Output the [X, Y] coordinate of the center of the cell containing the given text.  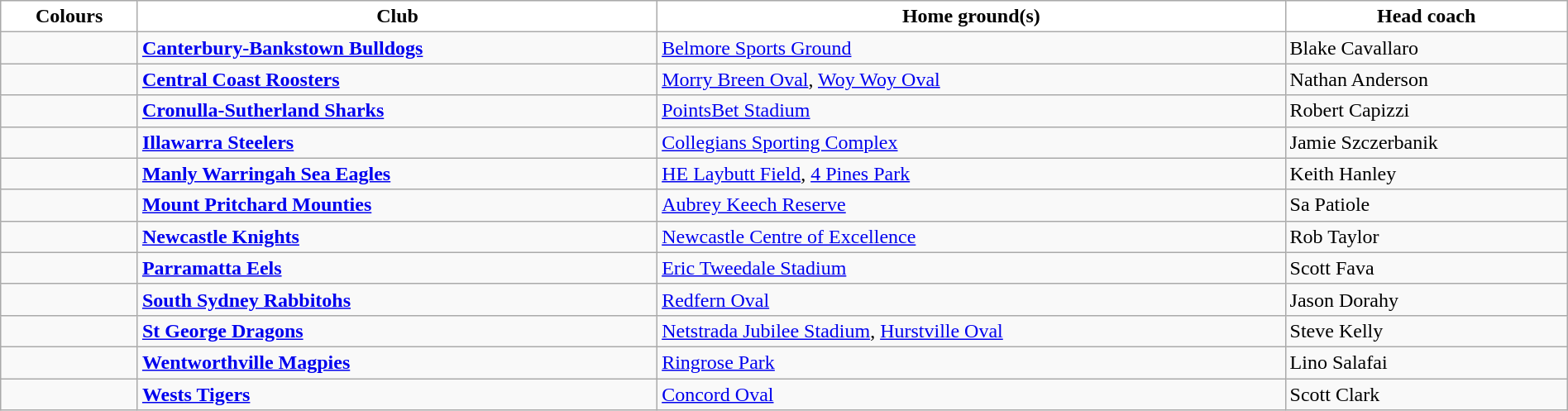
Wests Tigers [397, 394]
Scott Clark [1426, 394]
Rob Taylor [1426, 237]
Steve Kelly [1426, 331]
Cronulla-Sutherland Sharks [397, 111]
Newcastle Centre of Excellence [971, 237]
Illawarra Steelers [397, 142]
Jason Dorahy [1426, 299]
Ringrose Park [971, 362]
Lino Salafai [1426, 362]
Collegians Sporting Complex [971, 142]
Parramatta Eels [397, 268]
Manly Warringah Sea Eagles [397, 174]
Belmore Sports Ground [971, 48]
Netstrada Jubilee Stadium, Hurstville Oval [971, 331]
PointsBet Stadium [971, 111]
Central Coast Roosters [397, 79]
Mount Pritchard Mounties [397, 205]
Aubrey Keech Reserve [971, 205]
St George Dragons [397, 331]
Wentworthville Magpies [397, 362]
Eric Tweedale Stadium [971, 268]
Sa Patiole [1426, 205]
Canterbury-Bankstown Bulldogs [397, 48]
Scott Fava [1426, 268]
Concord Oval [971, 394]
Home ground(s) [971, 17]
Robert Capizzi [1426, 111]
Nathan Anderson [1426, 79]
Redfern Oval [971, 299]
Club [397, 17]
Keith Hanley [1426, 174]
Colours [69, 17]
Blake Cavallaro [1426, 48]
South Sydney Rabbitohs [397, 299]
Jamie Szczerbanik [1426, 142]
Morry Breen Oval, Woy Woy Oval [971, 79]
HE Laybutt Field, 4 Pines Park [971, 174]
Newcastle Knights [397, 237]
Head coach [1426, 17]
